Return the (X, Y) coordinate for the center point of the cell that contains the specified text.  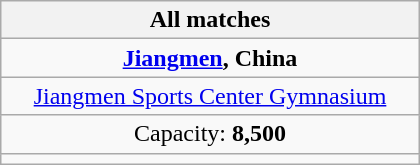
All matches (210, 20)
Jiangmen Sports Center Gymnasium (210, 96)
Capacity: 8,500 (210, 134)
Jiangmen, China (210, 58)
